Identify which cell holds the provided text, then report its (x, y) central coordinate. 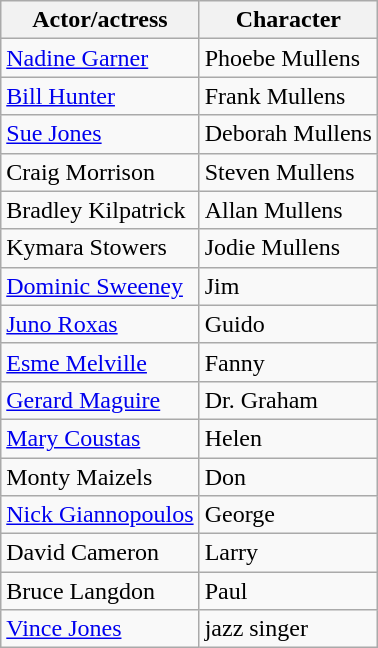
Fanny (288, 362)
Character (288, 20)
Jodie Mullens (288, 248)
Jim (288, 286)
Esme Melville (100, 362)
Deborah Mullens (288, 134)
Bill Hunter (100, 96)
Phoebe Mullens (288, 58)
Nadine Garner (100, 58)
Mary Coustas (100, 438)
Gerard Maguire (100, 400)
Don (288, 477)
Bruce Langdon (100, 591)
Kymara Stowers (100, 248)
Actor/actress (100, 20)
Monty Maizels (100, 477)
Nick Giannopoulos (100, 515)
Allan Mullens (288, 210)
jazz singer (288, 629)
Dr. Graham (288, 400)
Sue Jones (100, 134)
Vince Jones (100, 629)
Helen (288, 438)
George (288, 515)
Bradley Kilpatrick (100, 210)
Dominic Sweeney (100, 286)
Larry (288, 553)
Steven Mullens (288, 172)
David Cameron (100, 553)
Frank Mullens (288, 96)
Paul (288, 591)
Guido (288, 324)
Juno Roxas (100, 324)
Craig Morrison (100, 172)
